Pinpoint the cell where the given text exists, returning its (x, y) midpoint coordinate. 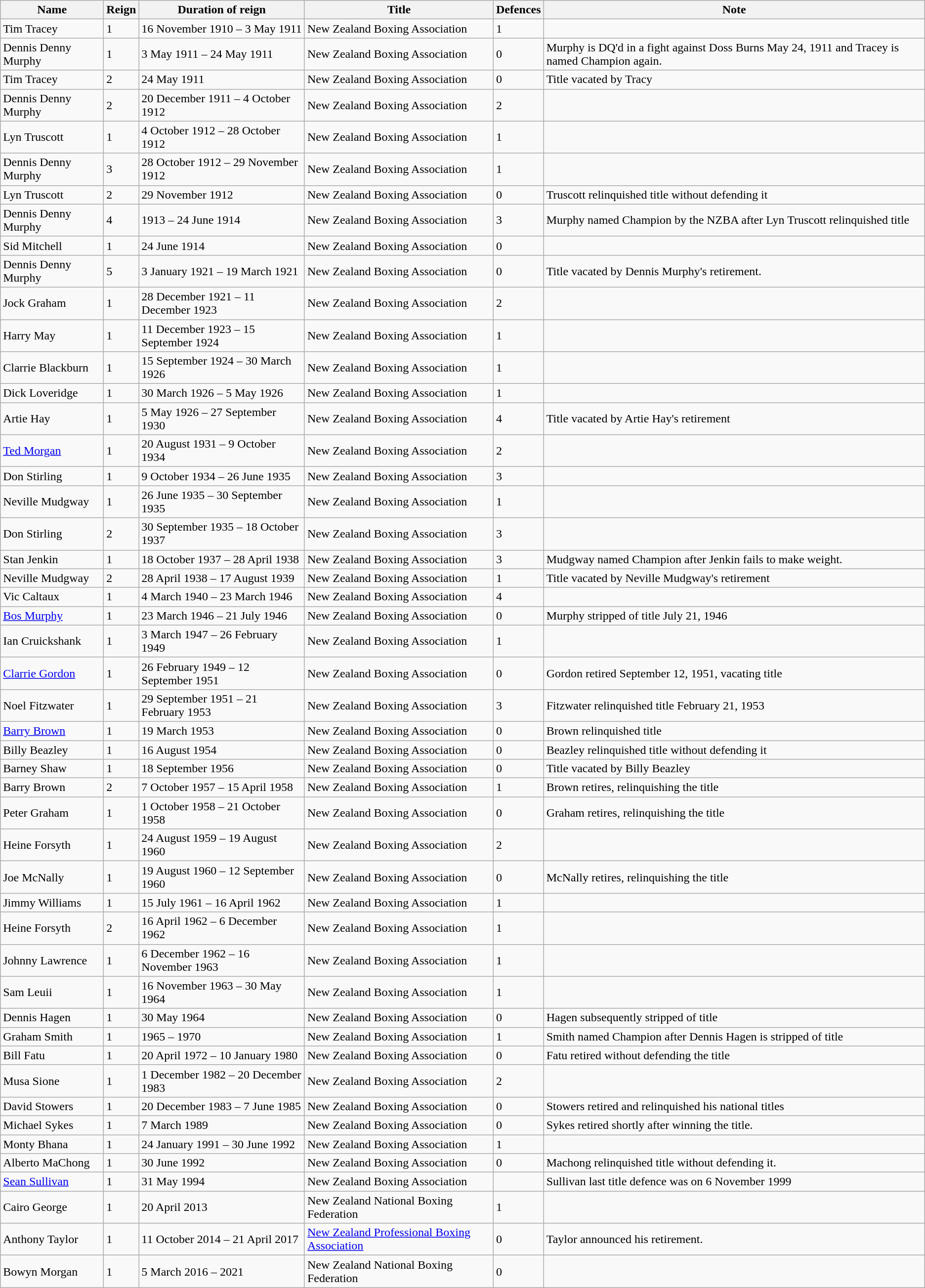
20 April 1972 – 10 January 1980 (222, 1055)
30 June 1992 (222, 1163)
Beazley relinquished title without defending it (734, 749)
Barney Shaw (52, 769)
Bill Fatu (52, 1055)
7 October 1957 – 15 April 1958 (222, 788)
New Zealand Professional Boxing Association (399, 1239)
20 August 1931 – 9 October 1934 (222, 451)
Defences (518, 10)
28 December 1921 – 11 December 1923 (222, 303)
Billy Beazley (52, 749)
5 May 1926 – 27 September 1930 (222, 419)
Brown retires, relinquishing the title (734, 788)
24 August 1959 – 19 August 1960 (222, 845)
28 April 1938 – 17 August 1939 (222, 578)
Clarrie Blackburn (52, 368)
1913 – 24 June 1914 (222, 220)
29 November 1912 (222, 195)
Taylor announced his retirement. (734, 1239)
3 May 1911 – 24 May 1911 (222, 54)
Michael Sykes (52, 1125)
Machong relinquished title without defending it. (734, 1163)
26 June 1935 – 30 September 1935 (222, 502)
Bos Murphy (52, 616)
Murphy stripped of title July 21, 1946 (734, 616)
David Stowers (52, 1106)
Stan Jenkin (52, 559)
Title vacated by Dennis Murphy's retirement. (734, 271)
Noel Fitzwater (52, 706)
30 March 1926 – 5 May 1926 (222, 393)
29 September 1951 – 21 February 1953 (222, 706)
15 September 1924 – 30 March 1926 (222, 368)
16 November 1963 – 30 May 1964 (222, 992)
Alberto MaChong (52, 1163)
Dick Loveridge (52, 393)
11 October 2014 – 21 April 2017 (222, 1239)
3 March 1947 – 26 February 1949 (222, 641)
15 July 1961 – 16 April 1962 (222, 903)
Reign (122, 10)
Ian Cruickshank (52, 641)
Sullivan last title defence was on 6 November 1999 (734, 1182)
Sean Sullivan (52, 1182)
Joe McNally (52, 877)
28 October 1912 – 29 November 1912 (222, 169)
Fatu retired without defending the title (734, 1055)
20 December 1911 – 4 October 1912 (222, 105)
24 June 1914 (222, 246)
5 March 2016 – 2021 (222, 1272)
Hagen subsequently stripped of title (734, 1018)
1 October 1958 – 21 October 1958 (222, 813)
Bowyn Morgan (52, 1272)
23 March 1946 – 21 July 1946 (222, 616)
30 May 1964 (222, 1018)
4 October 1912 – 28 October 1912 (222, 137)
Stowers retired and relinquished his national titles (734, 1106)
Peter Graham (52, 813)
Jimmy Williams (52, 903)
Sykes retired shortly after winning the title. (734, 1125)
Fitzwater relinquished title February 21, 1953 (734, 706)
Title vacated by Neville Mudgway's retirement (734, 578)
31 May 1994 (222, 1182)
Graham Smith (52, 1037)
16 November 1910 – 3 May 1911 (222, 29)
9 October 1934 – 26 June 1935 (222, 476)
Mudgway named Champion after Jenkin fails to make weight. (734, 559)
Title vacated by Artie Hay's retirement (734, 419)
Smith named Champion after Dennis Hagen is stripped of title (734, 1037)
4 March 1940 – 23 March 1946 (222, 597)
Artie Hay (52, 419)
Anthony Taylor (52, 1239)
5 (122, 271)
3 January 1921 – 19 March 1921 (222, 271)
Murphy named Champion by the NZBA after Lyn Truscott relinquished title (734, 220)
Harry May (52, 335)
26 February 1949 – 12 September 1951 (222, 673)
30 September 1935 – 18 October 1937 (222, 534)
1 December 1982 – 20 December 1983 (222, 1081)
20 April 2013 (222, 1207)
Vic Caltaux (52, 597)
Clarrie Gordon (52, 673)
7 March 1989 (222, 1125)
19 March 1953 (222, 731)
Brown relinquished title (734, 731)
18 September 1956 (222, 769)
Murphy is DQ'd in a fight against Doss Burns May 24, 1911 and Tracey is named Champion again. (734, 54)
16 August 1954 (222, 749)
Dennis Hagen (52, 1018)
Jock Graham (52, 303)
Cairo George (52, 1207)
Name (52, 10)
20 December 1983 – 7 June 1985 (222, 1106)
Ted Morgan (52, 451)
Title vacated by Billy Beazley (734, 769)
Title (399, 10)
Musa Sione (52, 1081)
11 December 1923 – 15 September 1924 (222, 335)
6 December 1962 – 16 November 1963 (222, 960)
Title vacated by Tracy (734, 80)
Note (734, 10)
Johnny Lawrence (52, 960)
Graham retires, relinquishing the title (734, 813)
Truscott relinquished title without defending it (734, 195)
24 January 1991 – 30 June 1992 (222, 1144)
Gordon retired September 12, 1951, vacating title (734, 673)
McNally retires, relinquishing the title (734, 877)
16 April 1962 – 6 December 1962 (222, 928)
Sam Leuii (52, 992)
Sid Mitchell (52, 246)
Duration of reign (222, 10)
1965 – 1970 (222, 1037)
24 May 1911 (222, 80)
Monty Bhana (52, 1144)
19 August 1960 – 12 September 1960 (222, 877)
18 October 1937 – 28 April 1938 (222, 559)
